Return [x, y] of the center of cell containing provided text 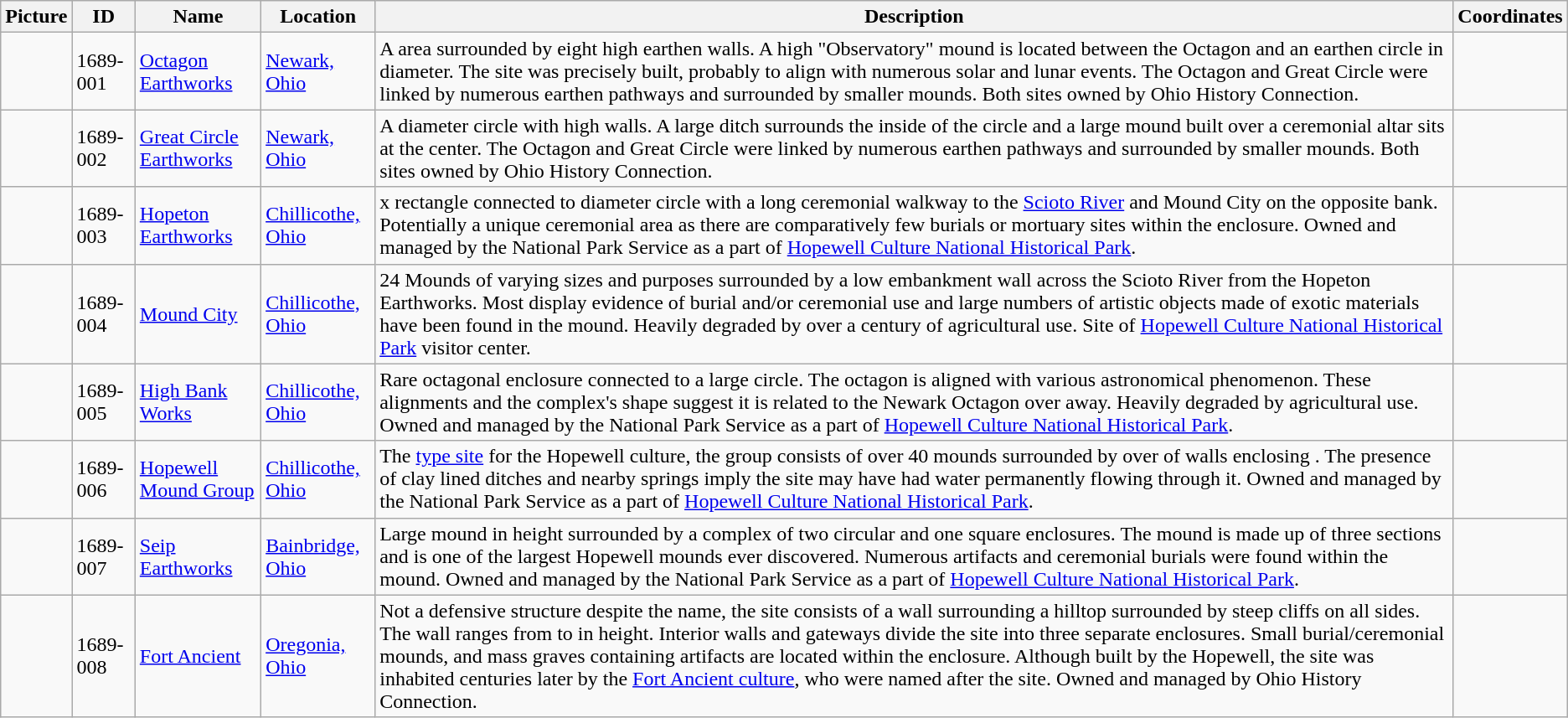
Bainbridge, Ohio [318, 556]
Octagon Earthworks [198, 71]
1689-008 [104, 656]
Name [198, 17]
Mound City [198, 313]
1689-007 [104, 556]
Great Circle Earthworks [198, 148]
1689-006 [104, 479]
Oregonia, Ohio [318, 656]
Hopeton Earthworks [198, 225]
ID [104, 17]
1689-004 [104, 313]
1689-003 [104, 225]
Fort Ancient [198, 656]
High Bank Works [198, 402]
1689-002 [104, 148]
Coordinates [1510, 17]
Location [318, 17]
Seip Earthworks [198, 556]
1689-005 [104, 402]
1689-001 [104, 71]
Description [915, 17]
Hopewell Mound Group [198, 479]
Picture [37, 17]
